Provide the (x, y) coordinate of the cell's center where the given text is located.  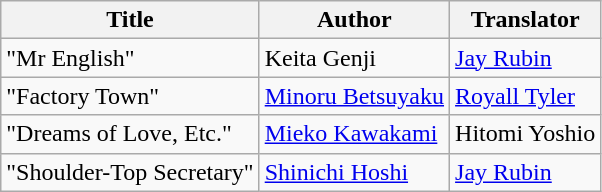
Shinichi Hoshi (354, 172)
"Dreams of Love, Etc." (130, 134)
"Shoulder-Top Secretary" (130, 172)
Author (354, 20)
Royall Tyler (526, 96)
Title (130, 20)
"Factory Town" (130, 96)
Minoru Betsuyaku (354, 96)
Translator (526, 20)
Mieko Kawakami (354, 134)
Keita Genji (354, 58)
Hitomi Yoshio (526, 134)
"Mr English" (130, 58)
